Find where the given text appears and provide that cell's center as (X, Y) coordinate. 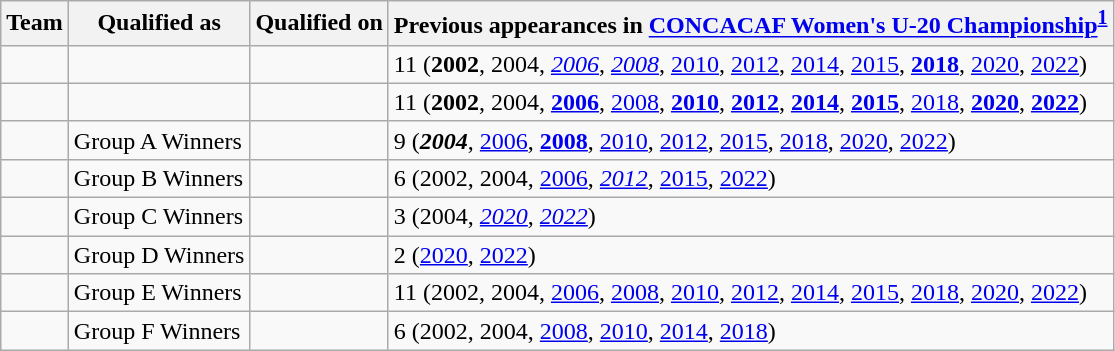
Group F Winners (159, 331)
Group B Winners (159, 178)
Group D Winners (159, 255)
Qualified on (319, 24)
Group A Winners (159, 140)
Qualified as (159, 24)
Team (35, 24)
Group C Winners (159, 217)
6 (2002, 2004, 2008, 2010, 2014, 2018) (750, 331)
6 (2002, 2004, 2006, 2012, 2015, 2022) (750, 178)
Previous appearances in CONCACAF Women's U-20 Championship1 (750, 24)
Group E Winners (159, 293)
2 (2020, 2022) (750, 255)
9 (2004, 2006, 2008, 2010, 2012, 2015, 2018, 2020, 2022) (750, 140)
3 (2004, 2020, 2022) (750, 217)
